Locate the cell with the specified text and output its [x, y] center coordinate. 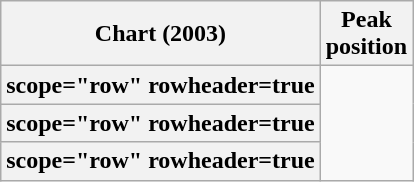
Chart (2003) [160, 34]
Peakposition [366, 34]
